Locate the cell with the specified text and output its (x, y) center coordinate. 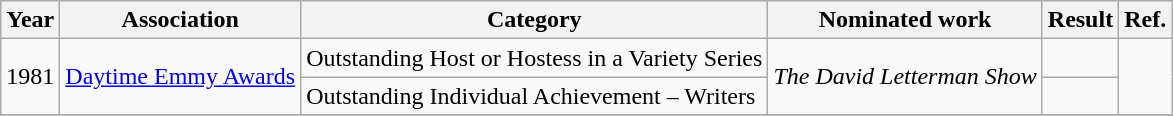
Result (1080, 20)
Outstanding Host or Hostess in a Variety Series (534, 58)
1981 (30, 77)
Category (534, 20)
Nominated work (905, 20)
Ref. (1146, 20)
Association (180, 20)
Daytime Emmy Awards (180, 77)
Year (30, 20)
Outstanding Individual Achievement – Writers (534, 96)
The David Letterman Show (905, 77)
